Pinpoint the cell where the given text exists, returning its [X, Y] midpoint coordinate. 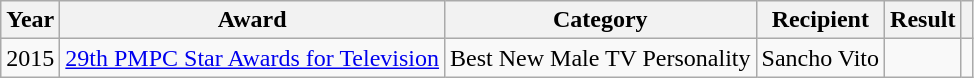
2015 [30, 58]
Year [30, 20]
Award [252, 20]
Best New Male TV Personality [600, 58]
Category [600, 20]
29th PMPC Star Awards for Television [252, 58]
Result [923, 20]
Sancho Vito [820, 58]
Recipient [820, 20]
